Pinpoint the cell where the given text exists, returning its (X, Y) midpoint coordinate. 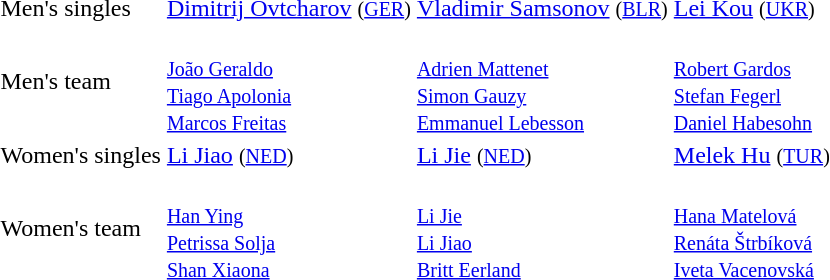
Adrien MattenetSimon GauzyEmmanuel Lebesson (542, 82)
Li Jie (NED) (542, 155)
Li Jiao (NED) (288, 155)
João GeraldoTiago ApoloniaMarcos Freitas (288, 82)
